For the text-containing cell, return its midpoint in [X, Y] coordinate format. 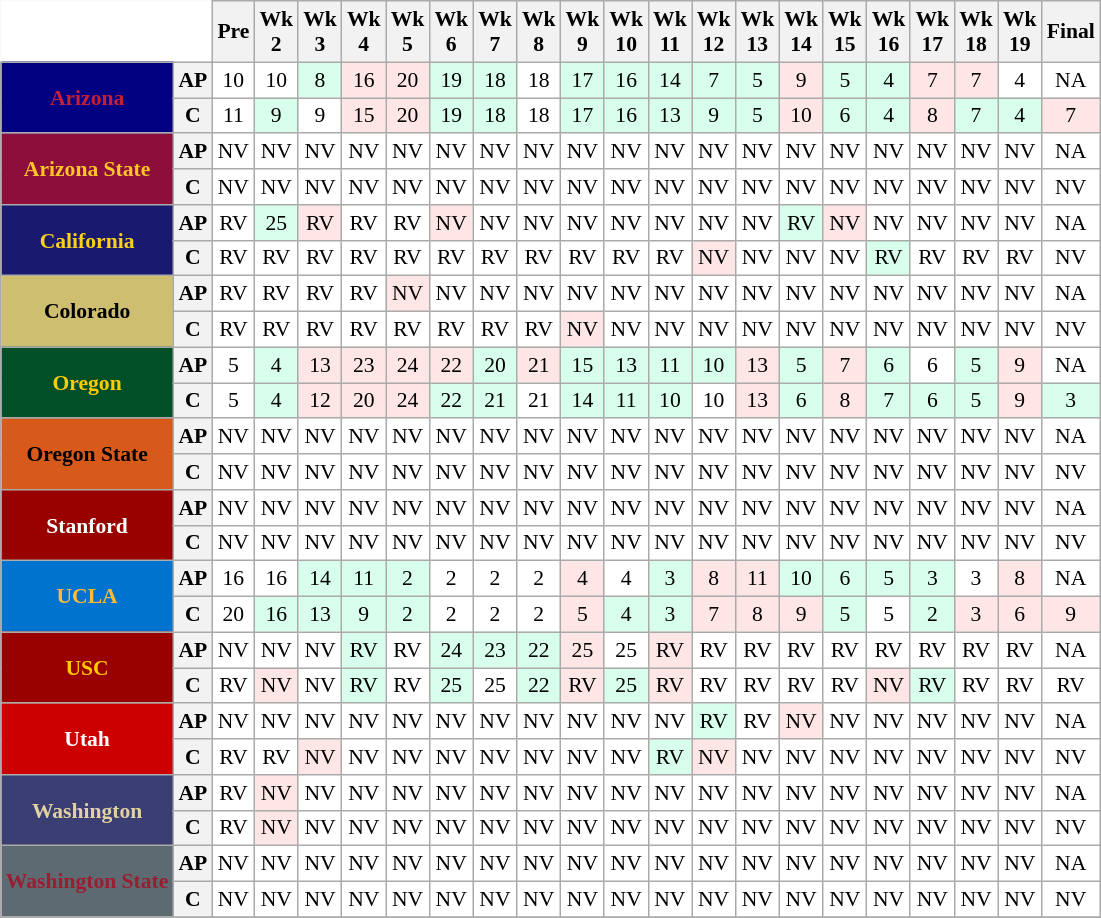
Oregon State [88, 454]
Wk19 [1020, 32]
Wk15 [845, 32]
12 [320, 401]
Wk8 [539, 32]
Utah [88, 740]
Wk11 [670, 32]
Colorado [88, 312]
Washington State [88, 882]
California [88, 240]
Wk16 [889, 32]
Wk6 [451, 32]
Wk9 [583, 32]
UCLA [88, 596]
Wk17 [932, 32]
Wk3 [320, 32]
Wk14 [801, 32]
Arizona State [88, 170]
Stanford [88, 526]
Wk5 [408, 32]
Wk12 [714, 32]
Oregon [88, 382]
Washington [88, 810]
Wk13 [757, 32]
Wk2 [276, 32]
Wk4 [364, 32]
Wk18 [976, 32]
Wk7 [495, 32]
Pre [233, 32]
Final [1071, 32]
Arizona [88, 98]
Wk10 [626, 32]
USC [88, 668]
